Extract the [x, y] coordinate from the center of the cell holding the provided text.  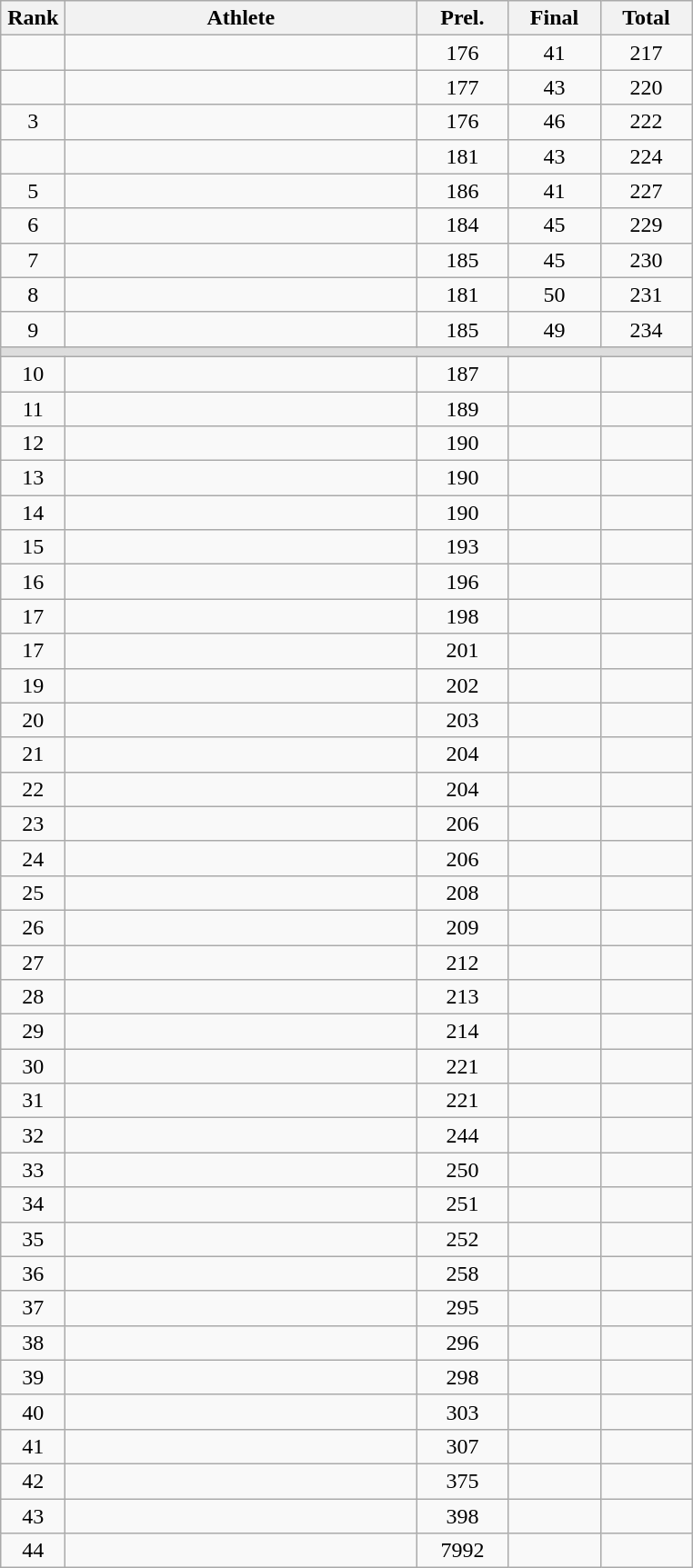
6 [33, 225]
27 [33, 963]
251 [462, 1204]
5 [33, 191]
186 [462, 191]
244 [462, 1135]
16 [33, 582]
298 [462, 1377]
222 [646, 122]
11 [33, 408]
Total [646, 18]
187 [462, 374]
229 [646, 225]
230 [646, 260]
250 [462, 1170]
203 [462, 720]
189 [462, 408]
32 [33, 1135]
24 [33, 858]
34 [33, 1204]
252 [462, 1239]
44 [33, 1551]
19 [33, 685]
208 [462, 893]
15 [33, 547]
307 [462, 1446]
193 [462, 547]
Prel. [462, 18]
224 [646, 156]
39 [33, 1377]
7 [33, 260]
212 [462, 963]
295 [462, 1308]
9 [33, 329]
184 [462, 225]
21 [33, 754]
198 [462, 616]
209 [462, 927]
202 [462, 685]
26 [33, 927]
303 [462, 1412]
201 [462, 651]
28 [33, 997]
12 [33, 444]
7992 [462, 1551]
42 [33, 1481]
36 [33, 1273]
29 [33, 1032]
46 [555, 122]
38 [33, 1343]
49 [555, 329]
35 [33, 1239]
30 [33, 1066]
20 [33, 720]
296 [462, 1343]
3 [33, 122]
40 [33, 1412]
23 [33, 824]
Final [555, 18]
33 [33, 1170]
231 [646, 295]
Rank [33, 18]
10 [33, 374]
258 [462, 1273]
177 [462, 87]
375 [462, 1481]
220 [646, 87]
14 [33, 513]
213 [462, 997]
37 [33, 1308]
22 [33, 789]
13 [33, 478]
234 [646, 329]
217 [646, 53]
31 [33, 1101]
398 [462, 1515]
25 [33, 893]
Athlete [241, 18]
227 [646, 191]
196 [462, 582]
50 [555, 295]
8 [33, 295]
214 [462, 1032]
